From the cell containing the given text, extract its center point as (x, y) coordinate. 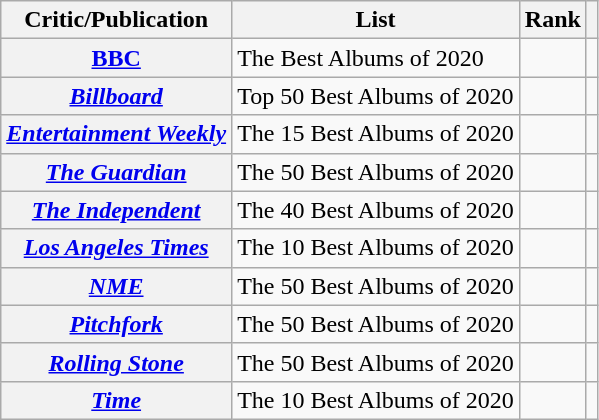
Billboard (116, 96)
NME (116, 286)
The Guardian (116, 172)
The 40 Best Albums of 2020 (376, 210)
List (376, 20)
Rolling Stone (116, 362)
Pitchfork (116, 324)
Rank (552, 20)
The Independent (116, 210)
Los Angeles Times (116, 248)
Top 50 Best Albums of 2020 (376, 96)
Critic/Publication (116, 20)
The 15 Best Albums of 2020 (376, 134)
The Best Albums of 2020 (376, 58)
BBC (116, 58)
Time (116, 400)
Entertainment Weekly (116, 134)
